Search for the cell housing the specified text and yield its [x, y] center coordinate. 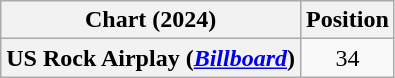
Position [348, 20]
US Rock Airplay (Billboard) [151, 58]
Chart (2024) [151, 20]
34 [348, 58]
